Return the (X, Y) coordinate for the center point of the cell that contains the specified text.  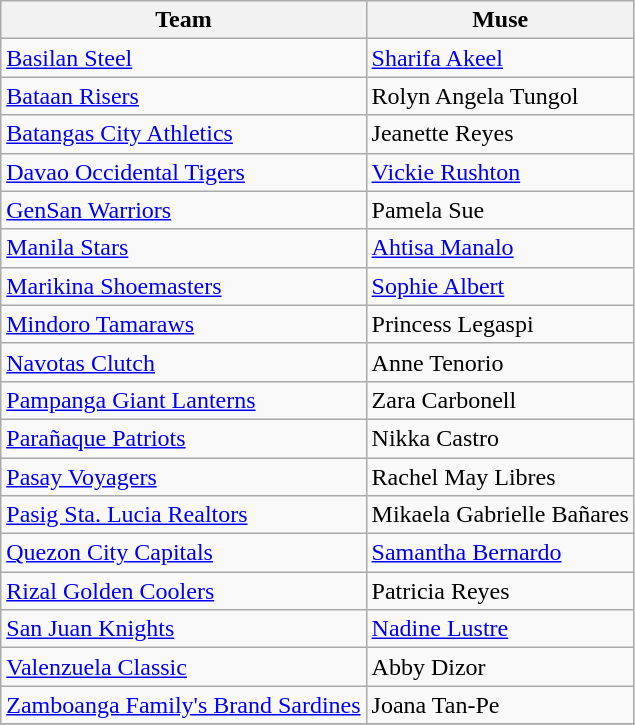
Valenzuela Classic (184, 667)
Zamboanga Family's Brand Sardines (184, 705)
Mindoro Tamaraws (184, 324)
Jeanette Reyes (500, 134)
Manila Stars (184, 248)
Pamela Sue (500, 210)
Samantha Bernardo (500, 553)
Nadine Lustre (500, 629)
Mikaela Gabrielle Bañares (500, 515)
Princess Legaspi (500, 324)
Anne Tenorio (500, 362)
San Juan Knights (184, 629)
Batangas City Athletics (184, 134)
Ahtisa Manalo (500, 248)
Nikka Castro (500, 438)
Rizal Golden Coolers (184, 591)
Bataan Risers (184, 96)
Sharifa Akeel (500, 58)
Pasay Voyagers (184, 477)
Rachel May Libres (500, 477)
Vickie Rushton (500, 172)
Navotas Clutch (184, 362)
GenSan Warriors (184, 210)
Pampanga Giant Lanterns (184, 400)
Quezon City Capitals (184, 553)
Team (184, 20)
Marikina Shoemasters (184, 286)
Abby Dizor (500, 667)
Rolyn Angela Tungol (500, 96)
Sophie Albert (500, 286)
Davao Occidental Tigers (184, 172)
Muse (500, 20)
Pasig Sta. Lucia Realtors (184, 515)
Joana Tan-Pe (500, 705)
Basilan Steel (184, 58)
Parañaque Patriots (184, 438)
Patricia Reyes (500, 591)
Zara Carbonell (500, 400)
